Provide the [X, Y] coordinate of the cell's center where the given text is located.  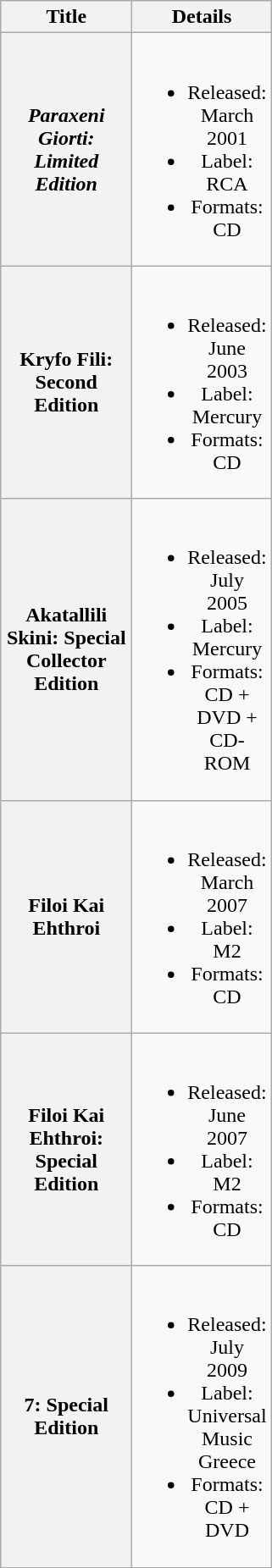
Released: July 2009Label: Universal Music GreeceFormats: CD + DVD [202, 1416]
Released: March 2001Label: RCAFormats: CD [202, 149]
7: Special Edition [66, 1416]
Filoi Kai Ehthroi [66, 916]
Filoi Kai Ehthroi: Special Edition [66, 1150]
Released: July 2005Label: MercuryFormats: CD + DVD + CD-ROM [202, 649]
Released: June 2007Label: M2Formats: CD [202, 1150]
Akatallili Skini: Special Collector Edition [66, 649]
Released: March 2007Label: M2Formats: CD [202, 916]
Released: June 2003Label: MercuryFormats: CD [202, 383]
Kryfo Fili: Second Edition [66, 383]
Paraxeni Giorti: Limited Edition [66, 149]
Title [66, 17]
Details [202, 17]
